Return the (x, y) coordinate for the center point of the cell that contains the specified text.  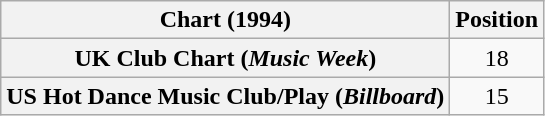
UK Club Chart (Music Week) (226, 58)
Position (497, 20)
15 (497, 96)
18 (497, 58)
Chart (1994) (226, 20)
US Hot Dance Music Club/Play (Billboard) (226, 96)
